Capture the cell that displays the provided text and extract its (X, Y) central coordinate. 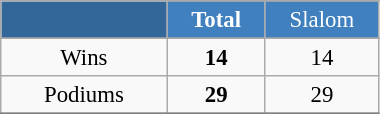
Podiums (84, 95)
Total (216, 20)
Wins (84, 58)
Slalom (322, 20)
